Determine the (x, y) coordinate at the center of the cell enclosing the given text.  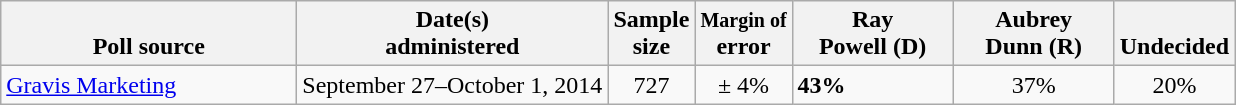
September 27–October 1, 2014 (452, 85)
20% (1174, 85)
RayPowell (D) (872, 34)
Date(s)administered (452, 34)
727 (652, 85)
Margin oferror (744, 34)
AubreyDunn (R) (1034, 34)
Poll source (149, 34)
43% (872, 85)
Undecided (1174, 34)
37% (1034, 85)
Gravis Marketing (149, 85)
Samplesize (652, 34)
± 4% (744, 85)
